Locate the cell with the specified text and output its (x, y) center coordinate. 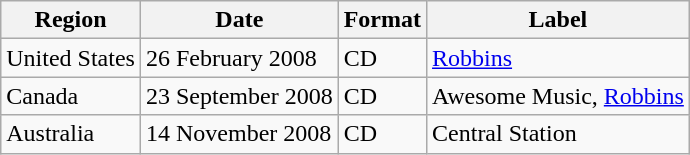
Region (71, 20)
Robbins (558, 58)
United States (71, 58)
14 November 2008 (239, 134)
26 February 2008 (239, 58)
Australia (71, 134)
Awesome Music, Robbins (558, 96)
Label (558, 20)
Canada (71, 96)
23 September 2008 (239, 96)
Central Station (558, 134)
Format (382, 20)
Date (239, 20)
